For the text-containing cell, return its midpoint in (X, Y) coordinate format. 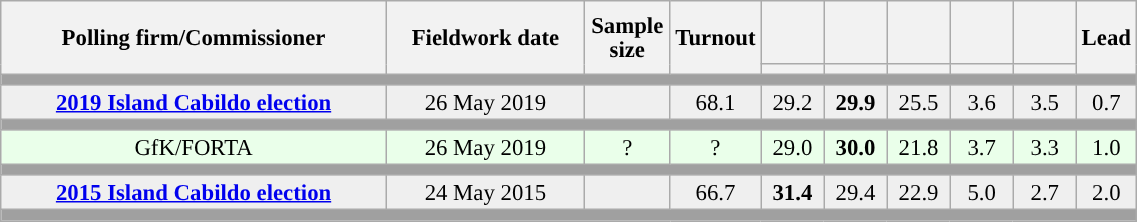
30.0 (856, 148)
29.9 (856, 102)
Lead (1106, 38)
31.4 (792, 194)
66.7 (716, 194)
29.0 (792, 148)
2015 Island Cabildo election (194, 194)
GfK/FORTA (194, 148)
2019 Island Cabildo election (194, 102)
2.7 (1044, 194)
1.0 (1106, 148)
Turnout (716, 38)
3.7 (982, 148)
68.1 (716, 102)
29.4 (856, 194)
5.0 (982, 194)
22.9 (918, 194)
3.6 (982, 102)
Sample size (627, 38)
Fieldwork date (485, 38)
2.0 (1106, 194)
24 May 2015 (485, 194)
29.2 (792, 102)
3.5 (1044, 102)
Polling firm/Commissioner (194, 38)
21.8 (918, 148)
3.3 (1044, 148)
25.5 (918, 102)
0.7 (1106, 102)
